From the cell containing the given text, extract its center point as [x, y] coordinate. 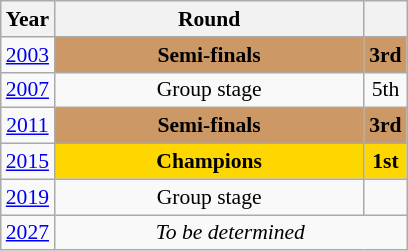
1st [386, 162]
5th [386, 90]
2007 [28, 90]
To be determined [230, 233]
Champions [209, 162]
2027 [28, 233]
2019 [28, 197]
Round [209, 19]
2015 [28, 162]
Year [28, 19]
2011 [28, 126]
2003 [28, 55]
